Return the [X, Y] coordinate for the center point of the cell that contains the specified text.  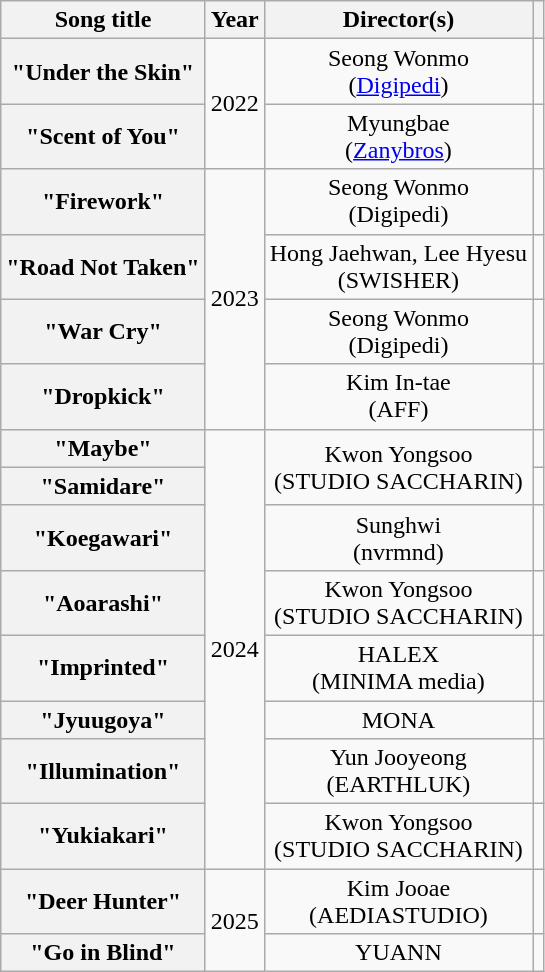
"Maybe" [103, 448]
"Koegawari" [103, 538]
"Aoarashi" [103, 602]
2022 [234, 104]
"Yukiakari" [103, 836]
"Imprinted" [103, 668]
"Scent of You" [103, 136]
"Under the Skin" [103, 72]
Year [234, 20]
"Jyuugoya" [103, 719]
"Deer Hunter" [103, 902]
"Firework" [103, 202]
Director(s) [398, 20]
Song title [103, 20]
Kim Jooae(AEDIASTUDIO) [398, 902]
2023 [234, 299]
"Road Not Taken" [103, 266]
"Dropkick" [103, 396]
Sunghwi(nvrmnd) [398, 538]
YUANN [398, 953]
MONA [398, 719]
"War Cry" [103, 332]
Myungbae(Zanybros) [398, 136]
2025 [234, 920]
"Illumination" [103, 772]
Kim In-tae(AFF) [398, 396]
2024 [234, 649]
"Go in Blind" [103, 953]
"Samidare" [103, 486]
Hong Jaehwan, Lee Hyesu(SWISHER) [398, 266]
Yun Jooyeong(EARTHLUK) [398, 772]
HALEX(MINIMA media) [398, 668]
